Extract the (X, Y) coordinate from the center of the cell holding the provided text.  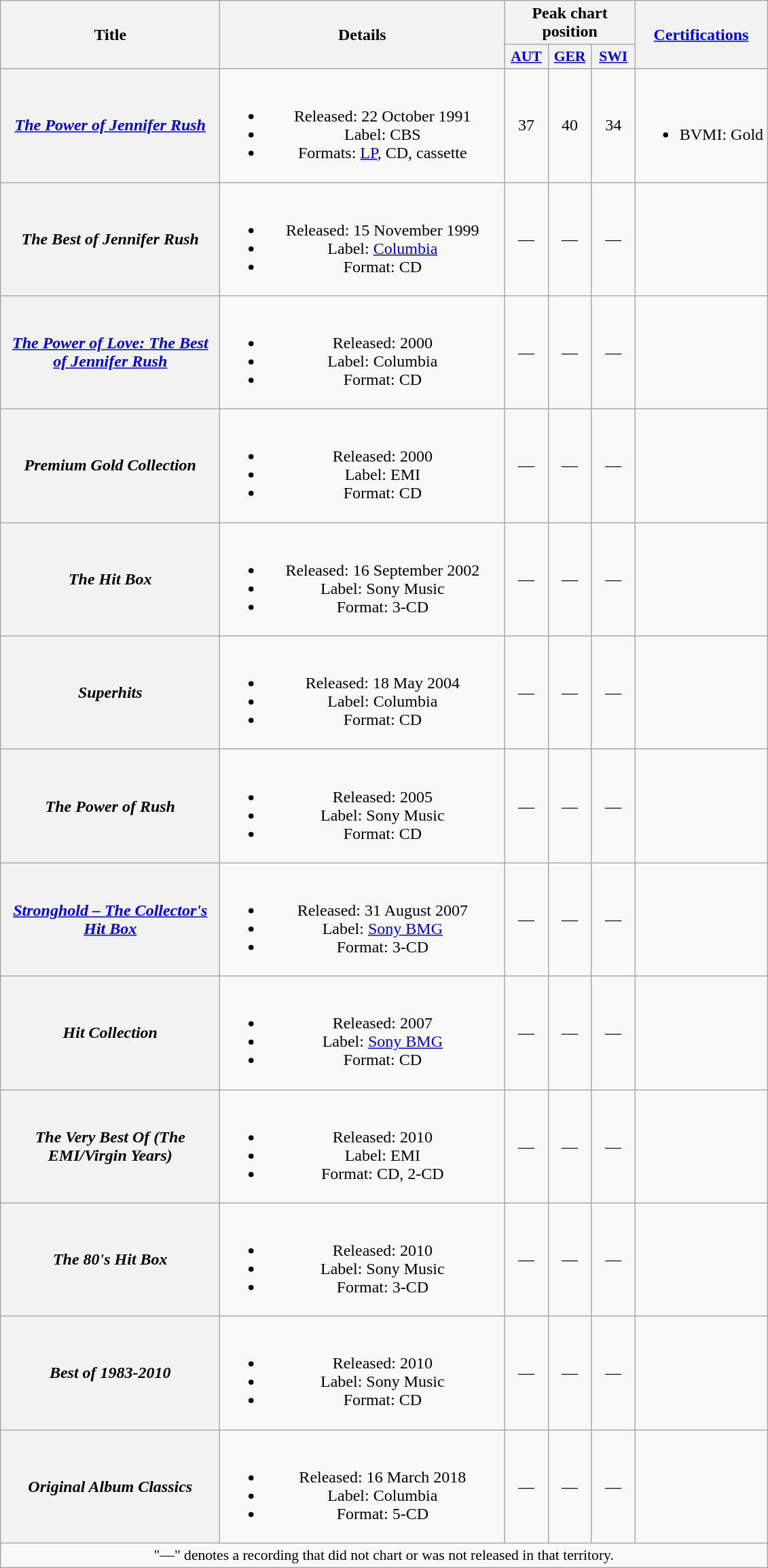
34 (613, 125)
"—" denotes a recording that did not chart or was not released in that territory. (384, 1555)
The Power of Rush (110, 806)
Details (363, 35)
Released: 31 August 2007Label: Sony BMGFormat: 3-CD (363, 919)
Title (110, 35)
The Power of Jennifer Rush (110, 125)
The Hit Box (110, 580)
Released: 2000Label: ColumbiaFormat: CD (363, 353)
The Best of Jennifer Rush (110, 239)
AUT (526, 57)
Released: 16 September 2002Label: Sony MusicFormat: 3-CD (363, 580)
Released: 16 March 2018Label: ColumbiaFormat: 5-CD (363, 1487)
The Power of Love: The Best of Jennifer Rush (110, 353)
Certifications (701, 35)
SWI (613, 57)
GER (570, 57)
Hit Collection (110, 1033)
Released: 18 May 2004Label: ColumbiaFormat: CD (363, 692)
Released: 22 October 1991Label: CBSFormats: LP, CD, cassette (363, 125)
Released: 2005Label: Sony MusicFormat: CD (363, 806)
Superhits (110, 692)
Released: 15 November 1999Label: ColumbiaFormat: CD (363, 239)
BVMI: Gold (701, 125)
Released: 2007Label: Sony BMGFormat: CD (363, 1033)
40 (570, 125)
Stronghold – The Collector's Hit Box (110, 919)
Original Album Classics (110, 1487)
Best of 1983-2010 (110, 1373)
37 (526, 125)
Peak chart position (570, 23)
Released: 2000Label: EMIFormat: CD (363, 466)
The 80's Hit Box (110, 1260)
Premium Gold Collection (110, 466)
Released: 2010Label: Sony MusicFormat: 3-CD (363, 1260)
The Very Best Of (The EMI/Virgin Years) (110, 1146)
Released: 2010Label: Sony MusicFormat: CD (363, 1373)
Released: 2010Label: EMIFormat: CD, 2-CD (363, 1146)
